Capture the cell that displays the provided text and extract its (x, y) central coordinate. 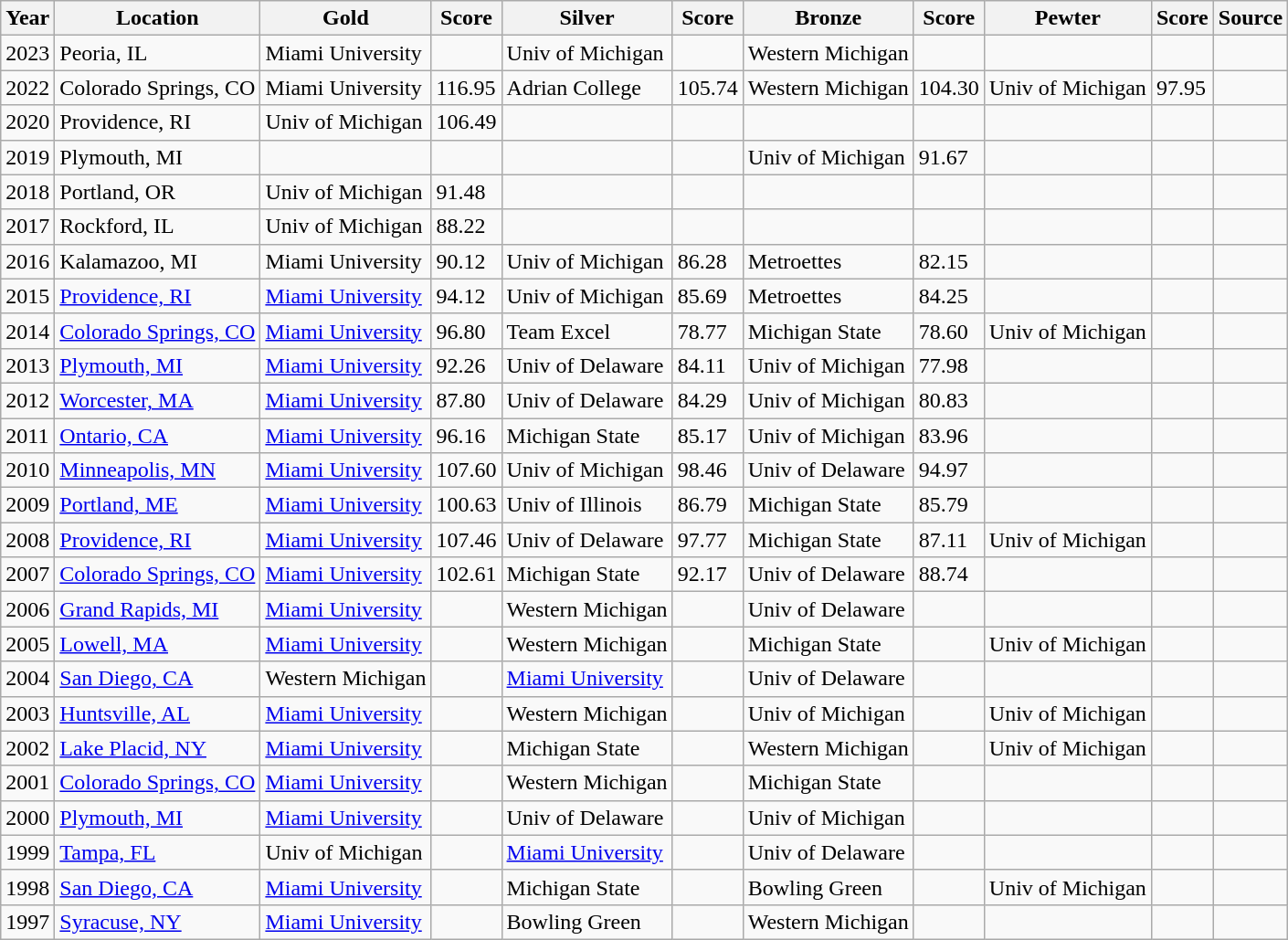
2001 (27, 783)
2023 (27, 53)
2022 (27, 88)
Rockford, IL (157, 227)
98.46 (707, 470)
84.29 (707, 400)
2003 (27, 713)
87.11 (948, 540)
83.96 (948, 436)
86.79 (707, 505)
84.25 (948, 296)
2006 (27, 609)
Syracuse, NY (157, 922)
88.74 (948, 575)
Silver (586, 18)
1999 (27, 852)
Portland, OR (157, 192)
Huntsville, AL (157, 713)
91.67 (948, 157)
91.48 (466, 192)
2014 (27, 331)
102.61 (466, 575)
2010 (27, 470)
85.69 (707, 296)
2004 (27, 679)
Adrian College (586, 88)
Portland, ME (157, 505)
106.49 (466, 122)
2009 (27, 505)
Worcester, MA (157, 400)
1998 (27, 887)
Kalamazoo, MI (157, 261)
Lowell, MA (157, 644)
2000 (27, 818)
105.74 (707, 88)
80.83 (948, 400)
78.60 (948, 331)
2016 (27, 261)
Pewter (1067, 18)
100.63 (466, 505)
2015 (27, 296)
116.95 (466, 88)
96.80 (466, 331)
1997 (27, 922)
Minneapolis, MN (157, 470)
96.16 (466, 436)
85.79 (948, 505)
Univ of Illinois (586, 505)
97.95 (1182, 88)
90.12 (466, 261)
2007 (27, 575)
2002 (27, 748)
2018 (27, 192)
85.17 (707, 436)
Year (27, 18)
107.46 (466, 540)
Source (1250, 18)
2013 (27, 365)
Team Excel (586, 331)
2008 (27, 540)
2020 (27, 122)
Tampa, FL (157, 852)
2011 (27, 436)
104.30 (948, 88)
2017 (27, 227)
2012 (27, 400)
Ontario, CA (157, 436)
82.15 (948, 261)
107.60 (466, 470)
97.77 (707, 540)
94.12 (466, 296)
78.77 (707, 331)
94.97 (948, 470)
Location (157, 18)
2005 (27, 644)
Peoria, IL (157, 53)
84.11 (707, 365)
77.98 (948, 365)
92.17 (707, 575)
Lake Placid, NY (157, 748)
88.22 (466, 227)
92.26 (466, 365)
Gold (345, 18)
87.80 (466, 400)
Bronze (828, 18)
Grand Rapids, MI (157, 609)
2019 (27, 157)
86.28 (707, 261)
